Determine the [x, y] coordinate at the center of the cell enclosing the given text.  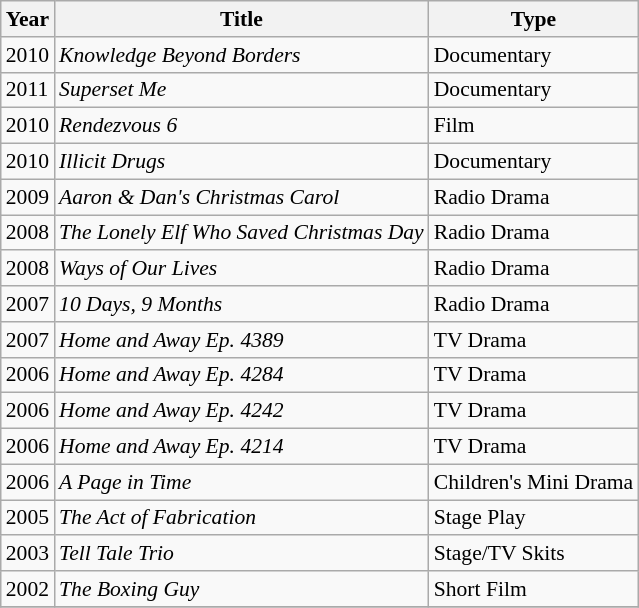
Knowledge Beyond Borders [242, 55]
The Boxing Guy [242, 589]
2005 [28, 518]
Ways of Our Lives [242, 269]
Tell Tale Trio [242, 554]
Title [242, 19]
10 Days, 9 Months [242, 304]
2003 [28, 554]
Stage Play [534, 518]
Home and Away Ep. 4284 [242, 375]
The Lonely Elf Who Saved Christmas Day [242, 233]
Home and Away Ep. 4242 [242, 411]
Year [28, 19]
Illicit Drugs [242, 162]
Stage/TV Skits [534, 554]
Children's Mini Drama [534, 482]
2002 [28, 589]
The Act of Fabrication [242, 518]
Film [534, 126]
2009 [28, 197]
Aaron & Dan's Christmas Carol [242, 197]
Rendezvous 6 [242, 126]
Type [534, 19]
Home and Away Ep. 4389 [242, 340]
Home and Away Ep. 4214 [242, 447]
Short Film [534, 589]
Superset Me [242, 90]
A Page in Time [242, 482]
2011 [28, 90]
